Locate the cell with the specified text and output its [X, Y] center coordinate. 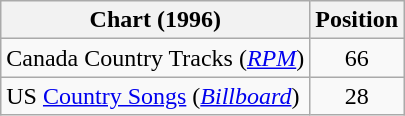
66 [357, 58]
US Country Songs (Billboard) [156, 96]
Canada Country Tracks (RPM) [156, 58]
Chart (1996) [156, 20]
Position [357, 20]
28 [357, 96]
